Locate the cell with the specified text and output its (x, y) center coordinate. 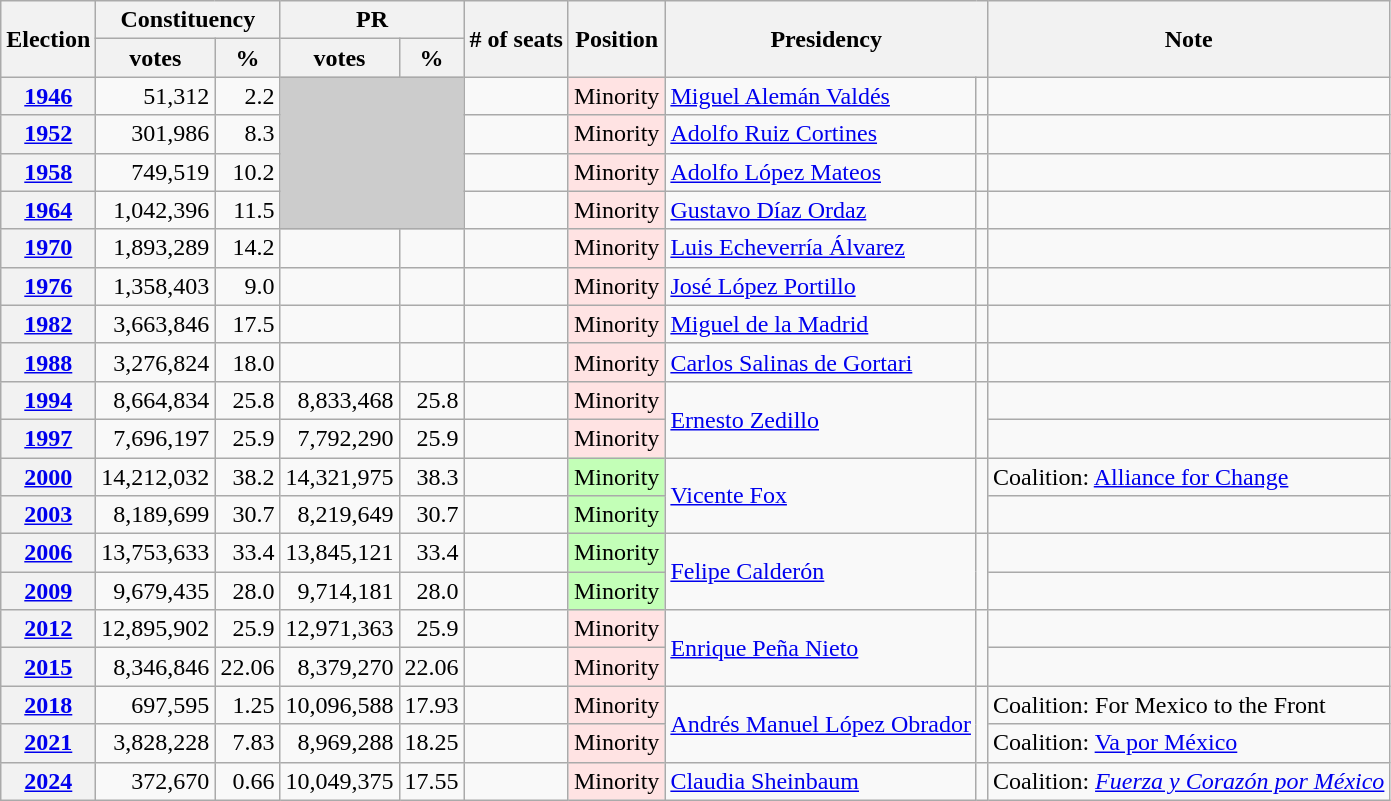
Note (1189, 39)
2.2 (248, 96)
Carlos Salinas de Gortari (821, 362)
Claudia Sheinbaum (821, 781)
1.25 (248, 705)
372,670 (156, 781)
Election (48, 39)
8,346,846 (156, 667)
1970 (48, 248)
2003 (48, 515)
14,212,032 (156, 477)
2012 (48, 629)
Coalition: Alliance for Change (1189, 477)
Ernesto Zedillo (821, 419)
12,895,902 (156, 629)
17.55 (432, 781)
PR (372, 20)
18.0 (248, 362)
2024 (48, 781)
1976 (48, 286)
1946 (48, 96)
8,969,288 (340, 743)
1964 (48, 210)
Vicente Fox (821, 496)
3,276,824 (156, 362)
1,893,289 (156, 248)
14,321,975 (340, 477)
2000 (48, 477)
2018 (48, 705)
Miguel de la Madrid (821, 324)
301,986 (156, 134)
8.3 (248, 134)
Coalition: Va por México (1189, 743)
7.83 (248, 743)
7,792,290 (340, 438)
Coalition: For Mexico to the Front (1189, 705)
2006 (48, 553)
51,312 (156, 96)
9,679,435 (156, 591)
1982 (48, 324)
2015 (48, 667)
Andrés Manuel López Obrador (821, 724)
1,358,403 (156, 286)
1994 (48, 400)
2009 (48, 591)
38.2 (248, 477)
38.3 (432, 477)
10,096,588 (340, 705)
Miguel Alemán Valdés (821, 96)
1997 (48, 438)
8,189,699 (156, 515)
9.0 (248, 286)
Enrique Peña Nieto (821, 648)
José López Portillo (821, 286)
1958 (48, 172)
11.5 (248, 210)
Position (616, 39)
Gustavo Díaz Ordaz (821, 210)
17.5 (248, 324)
10,049,375 (340, 781)
Adolfo López Mateos (821, 172)
# of seats (516, 39)
8,379,270 (340, 667)
1952 (48, 134)
3,663,846 (156, 324)
12,971,363 (340, 629)
2021 (48, 743)
1,042,396 (156, 210)
17.93 (432, 705)
0.66 (248, 781)
14.2 (248, 248)
Adolfo Ruiz Cortines (821, 134)
Luis Echeverría Álvarez (821, 248)
749,519 (156, 172)
Presidency (826, 39)
3,828,228 (156, 743)
8,833,468 (340, 400)
18.25 (432, 743)
Constituency (188, 20)
7,696,197 (156, 438)
13,753,633 (156, 553)
697,595 (156, 705)
1988 (48, 362)
13,845,121 (340, 553)
10.2 (248, 172)
8,664,834 (156, 400)
Coalition: Fuerza y Corazón por México (1189, 781)
Felipe Calderón (821, 572)
9,714,181 (340, 591)
8,219,649 (340, 515)
